Output the [x, y] coordinate of the center of the cell containing the given text.  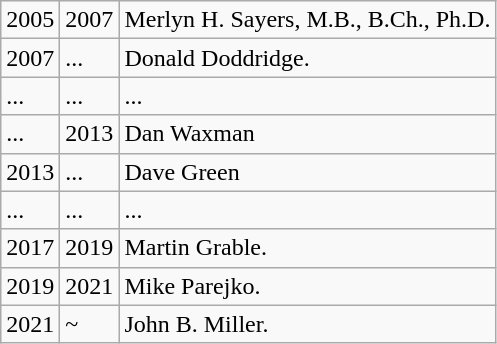
2005 [30, 20]
Donald Doddridge. [308, 58]
Martin Grable. [308, 248]
Dan Waxman [308, 134]
2017 [30, 248]
Dave Green [308, 172]
Merlyn H. Sayers, M.B., B.Ch., Ph.D. [308, 20]
~ [90, 324]
John B. Miller. [308, 324]
Mike Parejko. [308, 286]
